Scan for the cell matching the given text and deliver its [x, y] coordinate at center. 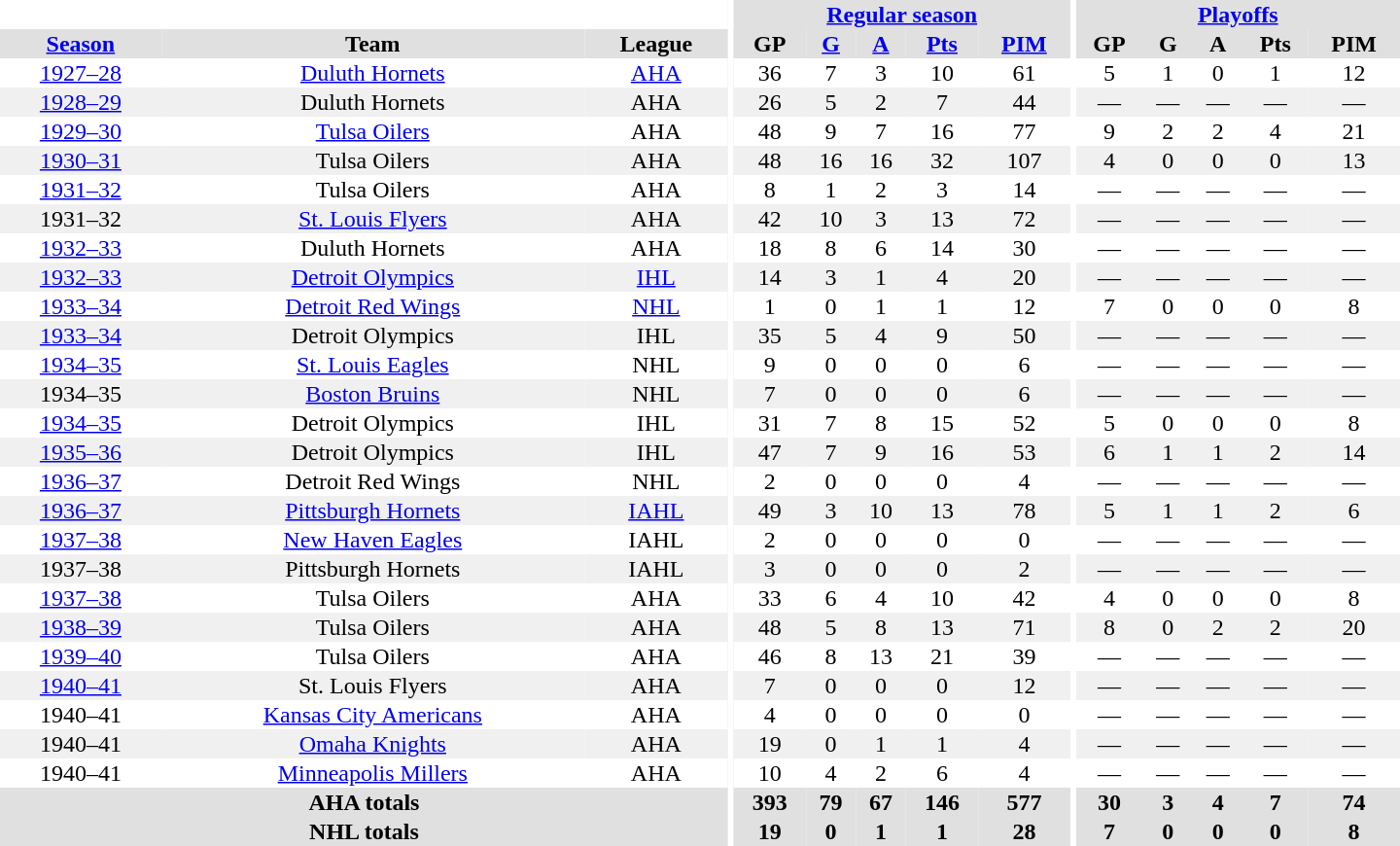
44 [1025, 102]
Team [373, 44]
1930–31 [81, 160]
393 [770, 802]
146 [942, 802]
36 [770, 73]
52 [1025, 423]
26 [770, 102]
107 [1025, 160]
New Haven Eagles [373, 540]
79 [830, 802]
78 [1025, 511]
35 [770, 335]
Boston Bruins [373, 394]
NHL totals [364, 831]
577 [1025, 802]
St. Louis Eagles [373, 365]
46 [770, 656]
72 [1025, 219]
53 [1025, 452]
74 [1353, 802]
49 [770, 511]
61 [1025, 73]
15 [942, 423]
33 [770, 598]
1927–28 [81, 73]
Playoffs [1238, 15]
Minneapolis Millers [373, 773]
Season [81, 44]
1938–39 [81, 627]
39 [1025, 656]
1935–36 [81, 452]
47 [770, 452]
1928–29 [81, 102]
1929–30 [81, 131]
67 [881, 802]
50 [1025, 335]
AHA totals [364, 802]
28 [1025, 831]
32 [942, 160]
1939–40 [81, 656]
League [656, 44]
Regular season [902, 15]
71 [1025, 627]
Kansas City Americans [373, 715]
18 [770, 248]
31 [770, 423]
Omaha Knights [373, 744]
77 [1025, 131]
